Pinpoint the cell where the given text exists, returning its [X, Y] midpoint coordinate. 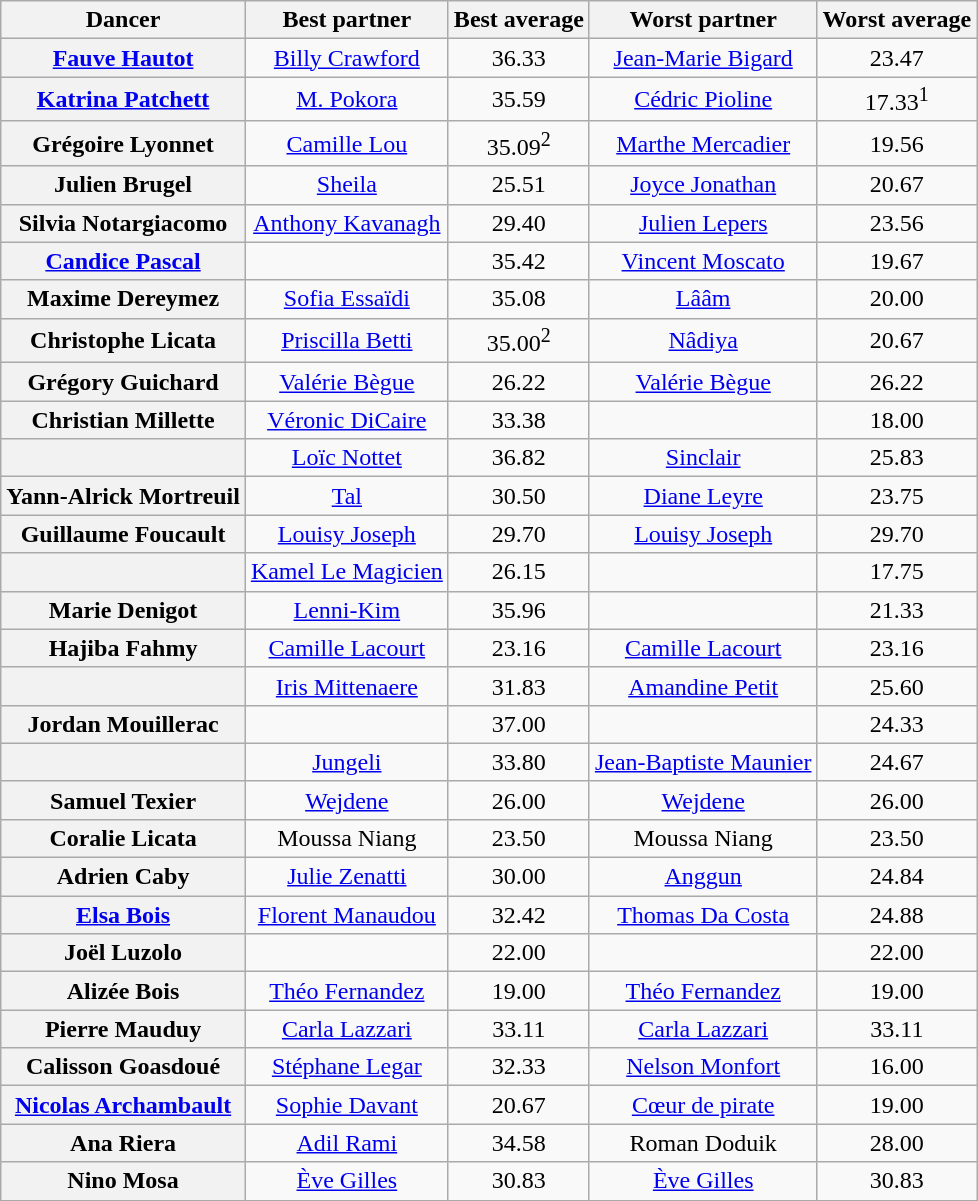
35.96 [518, 610]
Camille Lou [346, 144]
24.33 [897, 724]
33.38 [518, 420]
24.67 [897, 762]
Candice Pascal [124, 261]
Grégory Guichard [124, 382]
23.56 [897, 223]
Julien Brugel [124, 185]
Katrina Patchett [124, 100]
24.84 [897, 877]
30.50 [518, 496]
Joyce Jonathan [703, 185]
Cédric Pioline [703, 100]
Maxime Dereymez [124, 299]
36.33 [518, 58]
Iris Mittenaere [346, 686]
Worst partner [703, 20]
20.00 [897, 299]
21.33 [897, 610]
Alizée Bois [124, 991]
Jean-Marie Bigard [703, 58]
Vincent Moscato [703, 261]
Fauve Hautot [124, 58]
Coralie Licata [124, 839]
Véronic DiCaire [346, 420]
Marie Denigot [124, 610]
Ana Riera [124, 1143]
Nelson Monfort [703, 1067]
31.83 [518, 686]
Thomas Da Costa [703, 915]
Nicolas Archambault [124, 1105]
Tal [346, 496]
18.00 [897, 420]
Pierre Mauduy [124, 1029]
Best partner [346, 20]
Joël Luzolo [124, 953]
Nâdiya [703, 340]
28.00 [897, 1143]
Elsa Bois [124, 915]
Florent Manaudou [346, 915]
Amandine Petit [703, 686]
Priscilla Betti [346, 340]
Samuel Texier [124, 800]
33.80 [518, 762]
23.75 [897, 496]
19.67 [897, 261]
26.15 [518, 572]
19.56 [897, 144]
Marthe Mercadier [703, 144]
35.59 [518, 100]
Yann-Alrick Mortreuil [124, 496]
29.40 [518, 223]
Sheila [346, 185]
Anthony Kavanagh [346, 223]
36.82 [518, 458]
Diane Leyre [703, 496]
32.33 [518, 1067]
Nino Mosa [124, 1181]
37.00 [518, 724]
Julie Zenatti [346, 877]
Christian Millette [124, 420]
Jean-Baptiste Maunier [703, 762]
Stéphane Legar [346, 1067]
Dancer [124, 20]
Adil Rami [346, 1143]
30.00 [518, 877]
25.60 [897, 686]
Christophe Licata [124, 340]
Anggun [703, 877]
Jungeli [346, 762]
35.08 [518, 299]
Roman Doduik [703, 1143]
Silvia Notargiacomo [124, 223]
Jordan Mouillerac [124, 724]
Calisson Goasdoué [124, 1067]
Loïc Nottet [346, 458]
Julien Lepers [703, 223]
Hajiba Fahmy [124, 648]
23.47 [897, 58]
Sophie Davant [346, 1105]
M. Pokora [346, 100]
Lââm [703, 299]
Adrien Caby [124, 877]
Worst average [897, 20]
35.002 [518, 340]
Best average [518, 20]
35.42 [518, 261]
Guillaume Foucault [124, 534]
Cœur de pirate [703, 1105]
24.88 [897, 915]
Sinclair [703, 458]
32.42 [518, 915]
Sofia Essaïdi [346, 299]
17.331 [897, 100]
Lenni-Kim [346, 610]
Billy Crawford [346, 58]
Kamel Le Magicien [346, 572]
17.75 [897, 572]
16.00 [897, 1067]
25.83 [897, 458]
25.51 [518, 185]
Grégoire Lyonnet [124, 144]
35.092 [518, 144]
34.58 [518, 1143]
